Detect which cell encompasses the target text, then output its (x, y) center coordinate. 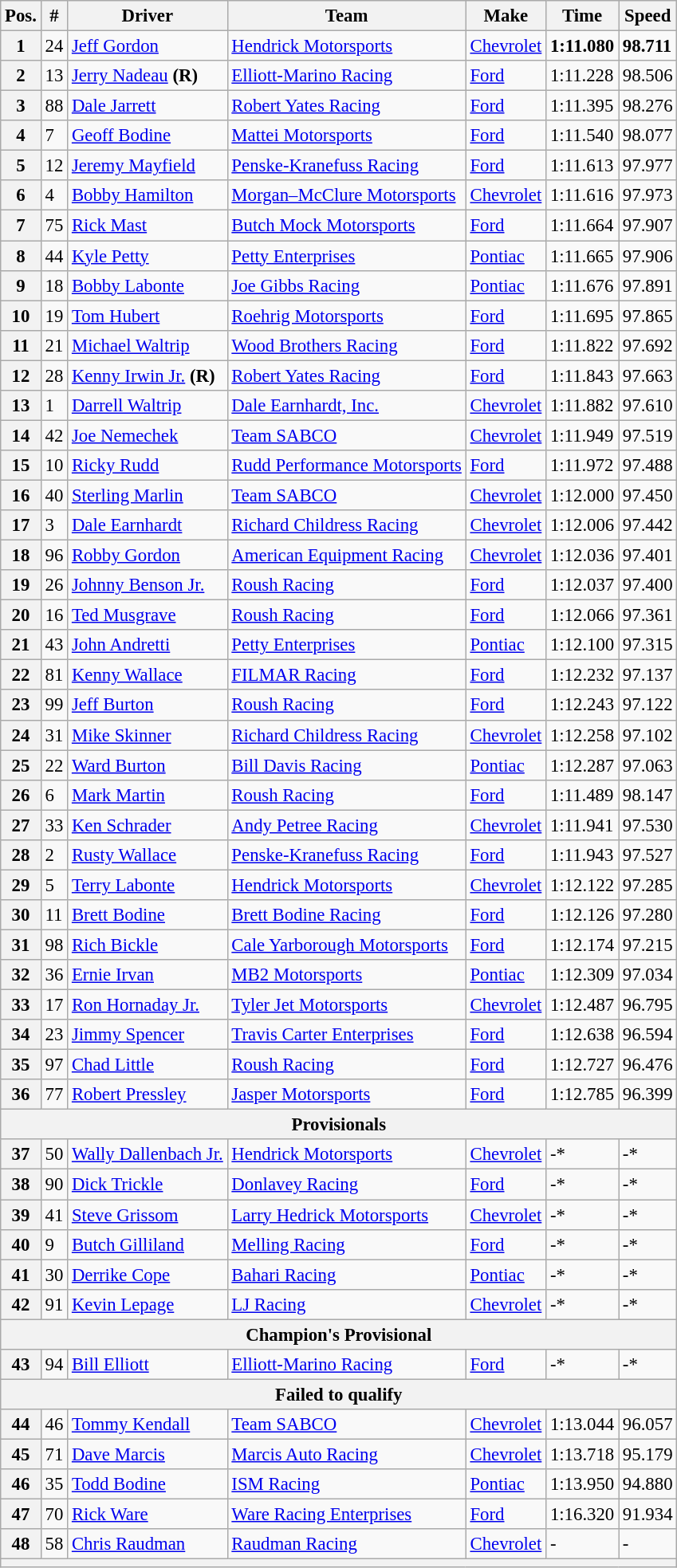
Ricky Rudd (148, 466)
91.934 (647, 1515)
Bill Elliott (148, 1365)
Rusty Wallace (148, 855)
Robby Gordon (148, 556)
97.442 (647, 525)
32 (21, 975)
1:11.943 (582, 855)
99 (54, 705)
MB2 Motorsports (346, 975)
97.215 (647, 945)
97.973 (647, 195)
1:13.950 (582, 1484)
American Equipment Racing (346, 556)
96.476 (647, 1065)
1:12.287 (582, 765)
Jimmy Spencer (148, 1035)
1:12.100 (582, 645)
29 (21, 885)
97.400 (647, 585)
1:13.718 (582, 1454)
1:12.000 (582, 495)
97.315 (647, 645)
97.361 (647, 615)
1:11.822 (582, 345)
Cale Yarborough Motorsports (346, 945)
37 (21, 1155)
1:13.044 (582, 1425)
Butch Gilliland (148, 1244)
1:11.676 (582, 285)
97.692 (647, 345)
Team (346, 16)
97.663 (647, 375)
Speed (647, 16)
Derrike Cope (148, 1275)
Dale Jarrett (148, 106)
1:11.489 (582, 795)
58 (54, 1544)
96.594 (647, 1035)
96.399 (647, 1094)
Melling Racing (346, 1244)
Ernie Irvan (148, 975)
97.280 (647, 915)
97.519 (647, 435)
Jerry Nadeau (R) (148, 76)
1:12.638 (582, 1035)
97.907 (647, 226)
Sterling Marlin (148, 495)
Mark Martin (148, 795)
Chris Raudman (148, 1544)
# (54, 16)
Bahari Racing (346, 1275)
27 (21, 825)
1:12.232 (582, 675)
Travis Carter Enterprises (346, 1035)
15 (21, 466)
Kyle Petty (148, 256)
Bobby Hamilton (148, 195)
97.450 (647, 495)
75 (54, 226)
Michael Waltrip (148, 345)
97 (54, 1065)
1:11.941 (582, 825)
98.077 (647, 136)
20 (21, 615)
Mike Skinner (148, 735)
Marcis Auto Racing (346, 1454)
98.276 (647, 106)
Jeff Burton (148, 705)
8 (21, 256)
39 (21, 1215)
Jasper Motorsports (346, 1094)
Ron Hornaday Jr. (148, 1005)
97.977 (647, 166)
Mattei Motorsports (346, 136)
77 (54, 1094)
Jeff Gordon (148, 46)
14 (21, 435)
Rich Bickle (148, 945)
1:11.080 (582, 46)
1:11.665 (582, 256)
97.906 (647, 256)
Morgan–McClure Motorsports (346, 195)
97.610 (647, 406)
88 (54, 106)
Failed to qualify (339, 1394)
LJ Racing (346, 1304)
97.102 (647, 735)
91 (54, 1304)
Andy Petree Racing (346, 825)
97.034 (647, 975)
Johnny Benson Jr. (148, 585)
Butch Mock Motorsports (346, 226)
96 (54, 556)
96.795 (647, 1005)
Tyler Jet Motorsports (346, 1005)
90 (54, 1185)
81 (54, 675)
97.527 (647, 855)
Chad Little (148, 1065)
Joe Gibbs Racing (346, 285)
Todd Bodine (148, 1484)
Rick Ware (148, 1515)
Geoff Bodine (148, 136)
1:11.882 (582, 406)
1:12.174 (582, 945)
Rudd Performance Motorsports (346, 466)
Bill Davis Racing (346, 765)
1:12.037 (582, 585)
Brett Bodine Racing (346, 915)
1:12.785 (582, 1094)
1:12.126 (582, 915)
Darrell Waltrip (148, 406)
ISM Racing (346, 1484)
1:12.036 (582, 556)
1:11.695 (582, 316)
Dick Trickle (148, 1185)
98.711 (647, 46)
Joe Nemechek (148, 435)
1:12.006 (582, 525)
Tom Hubert (148, 316)
97.891 (647, 285)
Jeremy Mayfield (148, 166)
97.488 (647, 466)
1:16.320 (582, 1515)
Raudman Racing (346, 1544)
Driver (148, 16)
Provisionals (339, 1125)
Ware Racing Enterprises (346, 1515)
96.057 (647, 1425)
Brett Bodine (148, 915)
1:12.122 (582, 885)
Steve Grissom (148, 1215)
50 (54, 1155)
Terry Labonte (148, 885)
70 (54, 1515)
1:11.228 (582, 76)
Tommy Kendall (148, 1425)
Pos. (21, 16)
1:11.972 (582, 466)
1:12.258 (582, 735)
1:11.949 (582, 435)
94.880 (647, 1484)
97.285 (647, 885)
95.179 (647, 1454)
71 (54, 1454)
1:11.843 (582, 375)
Ted Musgrave (148, 615)
Ward Burton (148, 765)
Kenny Wallace (148, 675)
Larry Hedrick Motorsports (346, 1215)
97.530 (647, 825)
1:12.243 (582, 705)
1:11.613 (582, 166)
98.147 (647, 795)
1:11.616 (582, 195)
Bobby Labonte (148, 285)
Kevin Lepage (148, 1304)
1:12.066 (582, 615)
Robert Pressley (148, 1094)
Roehrig Motorsports (346, 316)
94 (54, 1365)
Time (582, 16)
45 (21, 1454)
Ken Schrader (148, 825)
98.506 (647, 76)
Dale Earnhardt, Inc. (346, 406)
1:11.395 (582, 106)
25 (21, 765)
FILMAR Racing (346, 675)
Champion's Provisional (339, 1334)
Dale Earnhardt (148, 525)
Wally Dallenbach Jr. (148, 1155)
Donlavey Racing (346, 1185)
1:12.727 (582, 1065)
Dave Marcis (148, 1454)
1:12.309 (582, 975)
97.063 (647, 765)
1:11.664 (582, 226)
38 (21, 1185)
Kenny Irwin Jr. (R) (148, 375)
47 (21, 1515)
97.401 (647, 556)
97.865 (647, 316)
1:12.487 (582, 1005)
98 (54, 945)
1:11.540 (582, 136)
Make (506, 16)
Wood Brothers Racing (346, 345)
97.122 (647, 705)
34 (21, 1035)
John Andretti (148, 645)
48 (21, 1544)
Rick Mast (148, 226)
97.137 (647, 675)
